Pinpoint the cell where the given text exists, returning its (x, y) midpoint coordinate. 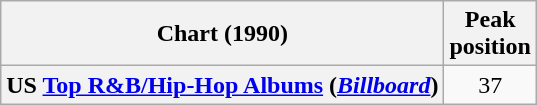
US Top R&B/Hip-Hop Albums (Billboard) (222, 85)
37 (490, 85)
Peakposition (490, 34)
Chart (1990) (222, 34)
